Find where the given text appears and provide that cell's center as [X, Y] coordinate. 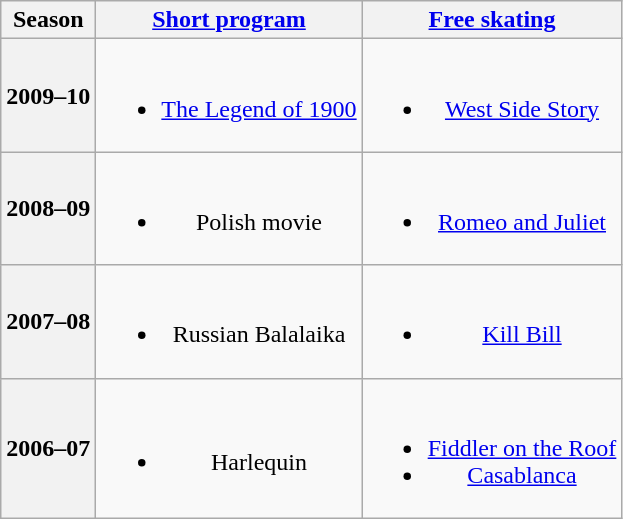
2009–10 [48, 96]
Romeo and Juliet [492, 208]
2007–08 [48, 322]
Short program [229, 20]
Free skating [492, 20]
Season [48, 20]
2008–09 [48, 208]
2006–07 [48, 448]
Kill Bill [492, 322]
Fiddler on the Roof Casablanca [492, 448]
Harlequin [229, 448]
The Legend of 1900 [229, 96]
Russian Balalaika [229, 322]
Polish movie [229, 208]
West Side Story [492, 96]
